From the cell containing the given text, extract its center point as [x, y] coordinate. 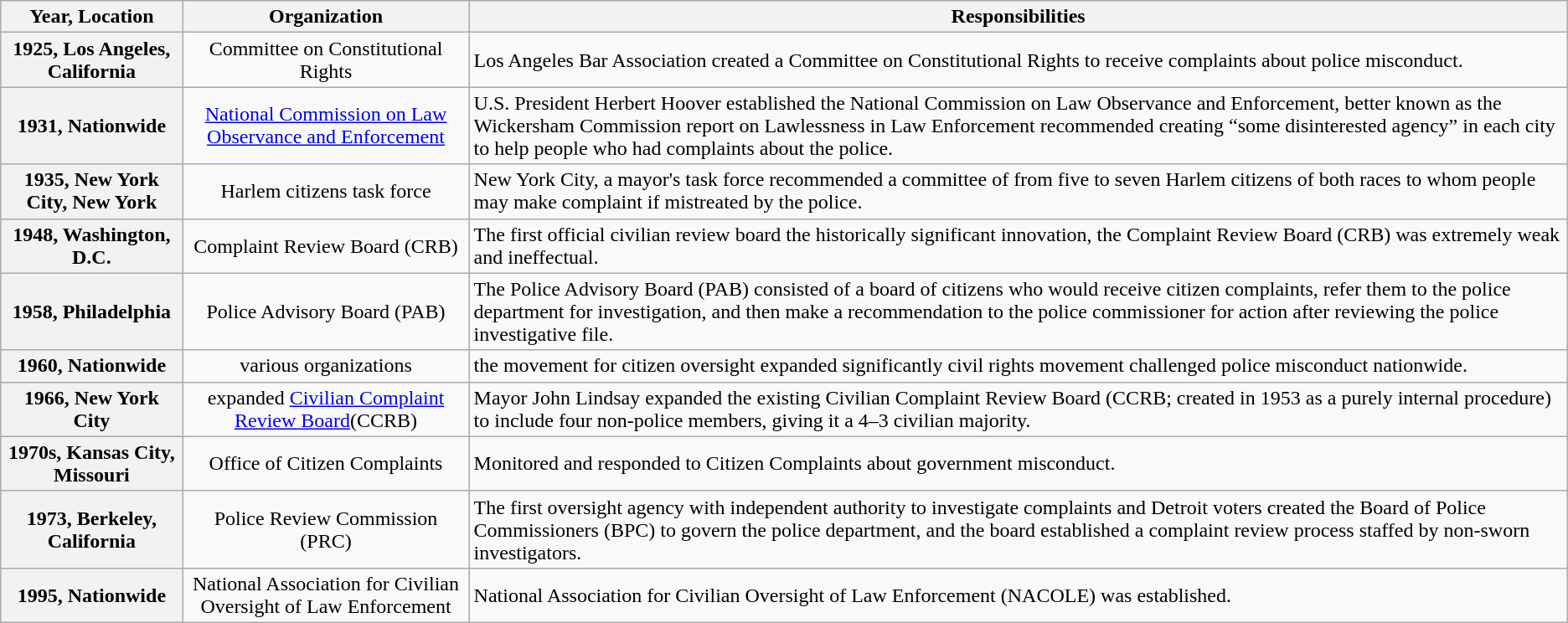
Committee on Constitutional Rights [326, 60]
Los Angeles Bar Association created a Committee on Constitutional Rights to receive complaints about police misconduct. [1019, 60]
1960, Nationwide [92, 366]
expanded Civilian Complaint Review Board(CCRB) [326, 409]
Police Review Commission (PRC) [326, 529]
National Association for Civilian Oversight of Law Enforcement [326, 595]
Police Advisory Board (PAB) [326, 311]
Harlem citizens task force [326, 191]
National Association for Civilian Oversight of Law Enforcement (NACOLE) was established. [1019, 595]
1958, Philadelphia [92, 311]
National Commission on Law Observance and Enforcement [326, 126]
Office of Citizen Complaints [326, 464]
Organization [326, 17]
1973, Berkeley, California [92, 529]
1995, Nationwide [92, 595]
Complaint Review Board (CRB) [326, 246]
Monitored and responded to Citizen Complaints about government misconduct. [1019, 464]
Year, Location [92, 17]
1948, Washington, D.C. [92, 246]
1931, Nationwide [92, 126]
various organizations [326, 366]
1966, New York City [92, 409]
1970s, Kansas City, Missouri [92, 464]
the movement for citizen oversight expanded significantly civil rights movement challenged police misconduct nationwide. [1019, 366]
Responsibilities [1019, 17]
1935, New York City, New York [92, 191]
1925, Los Angeles, California [92, 60]
